Scan for the cell matching the given text and deliver its [x, y] coordinate at center. 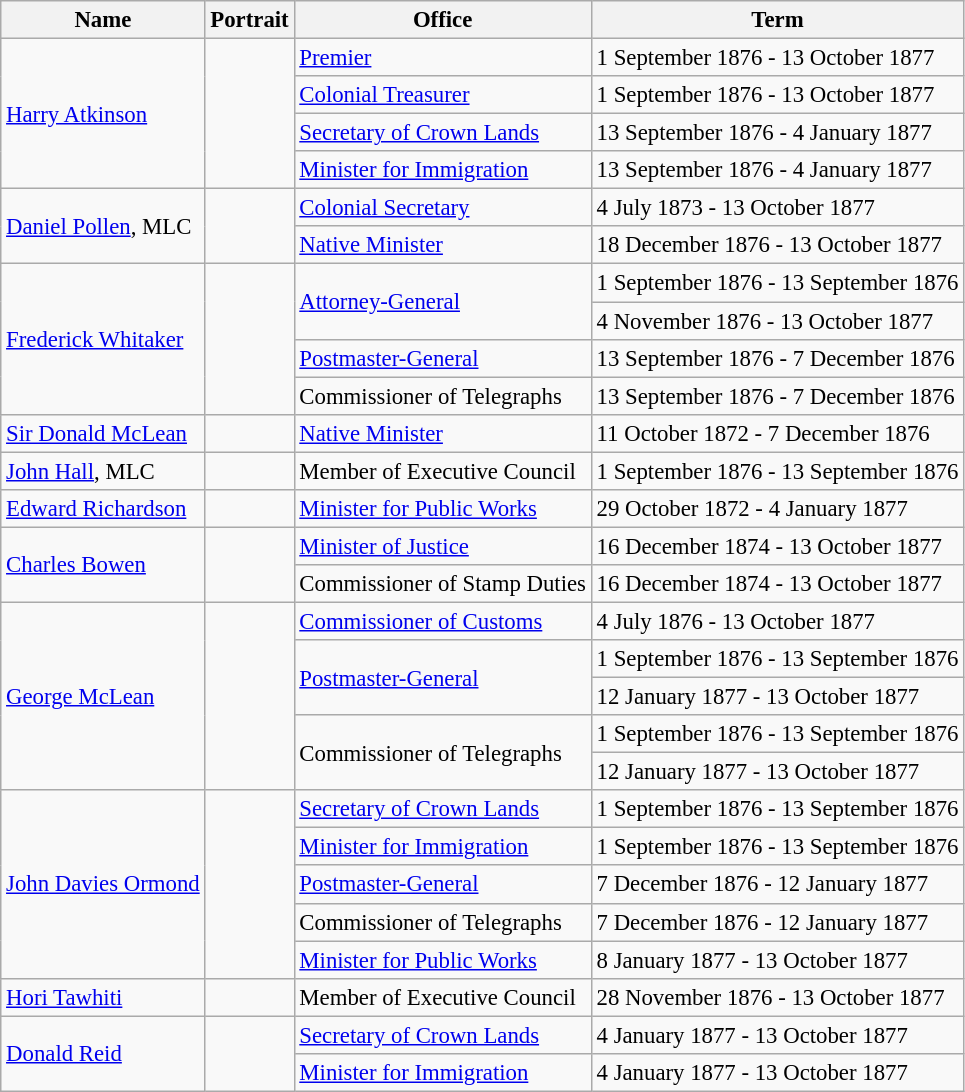
Hori Tawhiti [103, 997]
Colonial Secretary [442, 208]
4 July 1873 - 13 October 1877 [777, 208]
Portrait [250, 20]
Name [103, 20]
Colonial Treasurer [442, 95]
Edward Richardson [103, 509]
Sir Donald McLean [103, 433]
Frederick Whitaker [103, 339]
Harry Atkinson [103, 114]
Minister of Justice [442, 546]
Commissioner of Stamp Duties [442, 584]
Term [777, 20]
4 November 1876 - 13 October 1877 [777, 321]
29 October 1872 - 4 January 1877 [777, 509]
John Davies Ormond [103, 884]
George McLean [103, 696]
Attorney-General [442, 302]
Office [442, 20]
John Hall, MLC [103, 471]
Charles Bowen [103, 564]
8 January 1877 - 13 October 1877 [777, 960]
Daniel Pollen, MLC [103, 226]
Commissioner of Customs [442, 621]
11 October 1872 - 7 December 1876 [777, 433]
18 December 1876 - 13 October 1877 [777, 245]
4 July 1876 - 13 October 1877 [777, 621]
28 November 1876 - 13 October 1877 [777, 997]
Donald Reid [103, 1054]
Premier [442, 58]
